For the text-containing cell, return its midpoint in (X, Y) coordinate format. 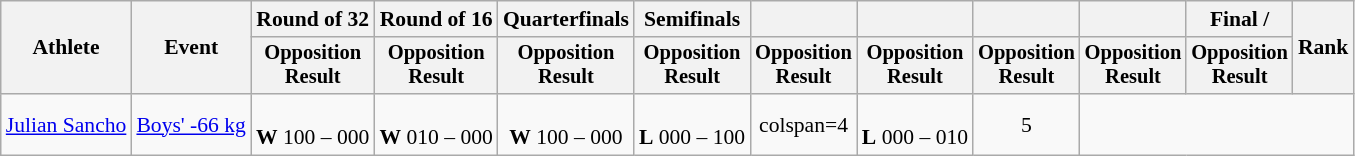
Quarterfinals (566, 19)
W 010 – 000 (436, 124)
5 (1026, 124)
L 000 – 010 (915, 124)
L 000 – 100 (692, 124)
colspan=4 (804, 124)
Final / (1240, 19)
Round of 32 (312, 19)
Rank (1324, 48)
Semifinals (692, 19)
Event (191, 48)
Julian Sancho (66, 124)
Athlete (66, 48)
Round of 16 (436, 19)
Boys' -66 kg (191, 124)
